Return the (X, Y) coordinate for the center point of the cell that contains the specified text.  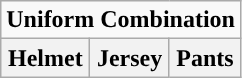
Jersey (130, 58)
Pants (204, 58)
Helmet (46, 58)
Uniform Combination (121, 20)
